Extract the (X, Y) coordinate from the center of the cell holding the provided text.  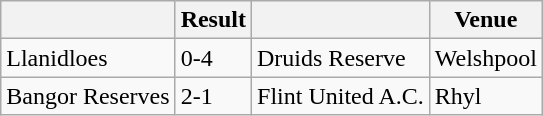
Result (213, 20)
Venue (486, 20)
Bangor Reserves (88, 96)
2-1 (213, 96)
Welshpool (486, 58)
0-4 (213, 58)
Druids Reserve (341, 58)
Rhyl (486, 96)
Flint United A.C. (341, 96)
Llanidloes (88, 58)
